Provide the [X, Y] coordinate of the cell's center where the given text is located.  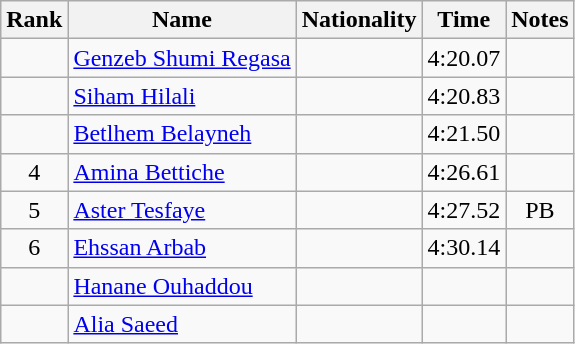
4:20.83 [464, 96]
Betlhem Belayneh [182, 134]
Nationality [359, 20]
4:26.61 [464, 172]
Aster Tesfaye [182, 210]
PB [540, 210]
5 [34, 210]
6 [34, 248]
4:20.07 [464, 58]
Siham Hilali [182, 96]
Alia Saeed [182, 324]
4:30.14 [464, 248]
4:27.52 [464, 210]
Amina Bettiche [182, 172]
Notes [540, 20]
Time [464, 20]
4 [34, 172]
Ehssan Arbab [182, 248]
Hanane Ouhaddou [182, 286]
Rank [34, 20]
Name [182, 20]
4:21.50 [464, 134]
Genzeb Shumi Regasa [182, 58]
